Locate the cell with the specified text and output its (x, y) center coordinate. 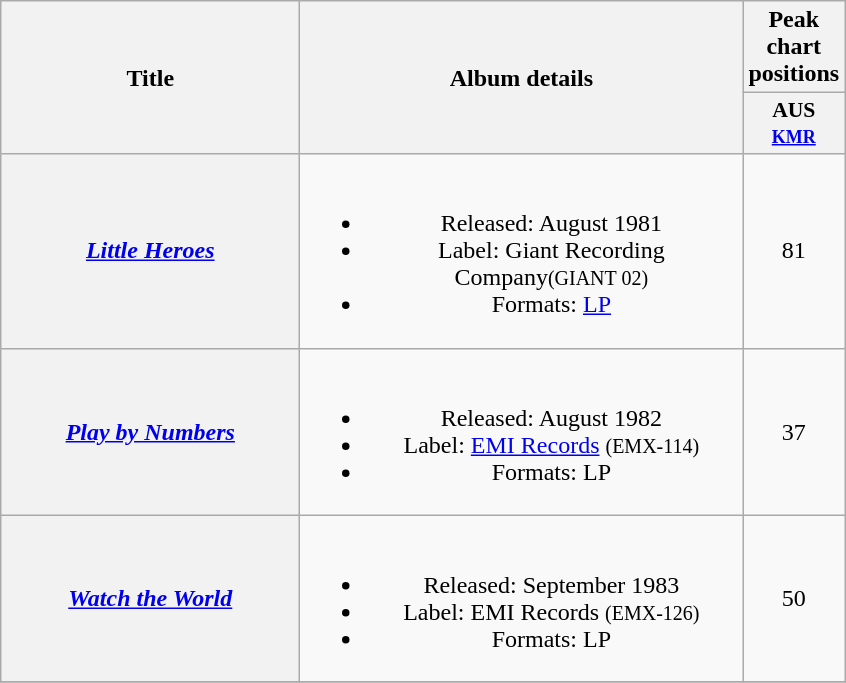
AUSKMR (794, 124)
37 (794, 432)
Peak chart positions (794, 47)
Title (150, 78)
Released: September 1983Label: EMI Records (EMX-126)Formats: LP (522, 598)
Released: August 1981Label: Giant Recording Company(GIANT 02)Formats: LP (522, 251)
Little Heroes (150, 251)
50 (794, 598)
81 (794, 251)
Watch the World (150, 598)
Play by Numbers (150, 432)
Album details (522, 78)
Released: August 1982Label: EMI Records (EMX-114)Formats: LP (522, 432)
